For the text-containing cell, return its midpoint in [x, y] coordinate format. 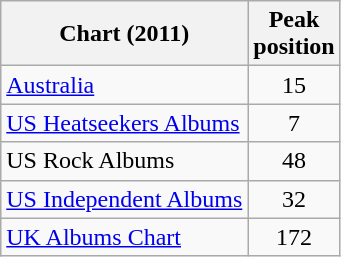
32 [294, 199]
UK Albums Chart [124, 237]
172 [294, 237]
48 [294, 161]
Peakposition [294, 34]
US Independent Albums [124, 199]
15 [294, 85]
7 [294, 123]
Australia [124, 85]
Chart (2011) [124, 34]
US Heatseekers Albums [124, 123]
US Rock Albums [124, 161]
